Extract the (X, Y) coordinate from the center of the cell holding the provided text.  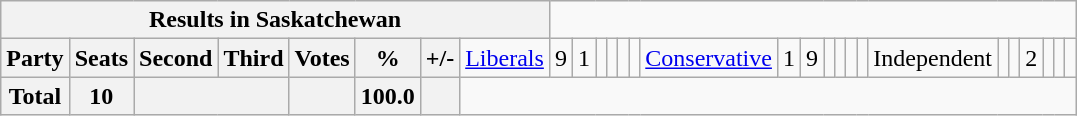
% (388, 58)
Second (176, 58)
Party (35, 58)
Independent (933, 58)
2 (1032, 58)
Third (254, 58)
Seats (101, 58)
Results in Saskatchewan (276, 20)
Total (35, 96)
10 (101, 96)
100.0 (388, 96)
Votes (322, 58)
Conservative (709, 58)
+/- (440, 58)
Liberals (505, 58)
